Scan for the cell matching the given text and deliver its [X, Y] coordinate at center. 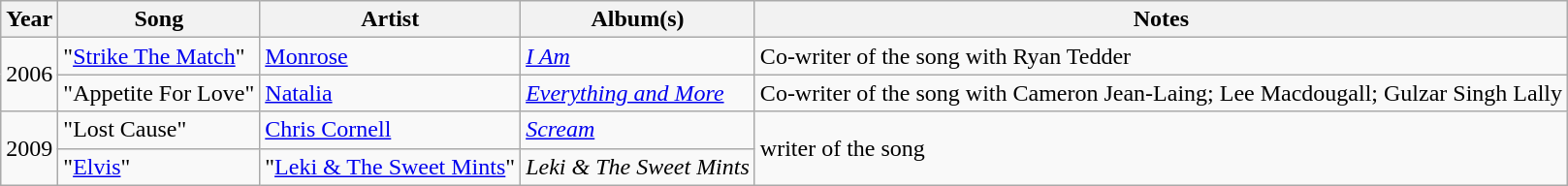
writer of the song [1161, 148]
Year [29, 19]
Leki & The Sweet Mints [638, 167]
Notes [1161, 19]
2006 [29, 75]
I Am [638, 56]
Everything and More [638, 93]
Natalia [390, 93]
2009 [29, 148]
Monrose [390, 56]
Co-writer of the song with Ryan Tedder [1161, 56]
"Lost Cause" [159, 130]
Album(s) [638, 19]
Co-writer of the song with Cameron Jean-Laing; Lee Macdougall; Gulzar Singh Lally [1161, 93]
"Leki & The Sweet Mints" [390, 167]
"Elvis" [159, 167]
"Appetite For Love" [159, 93]
"Strike The Match" [159, 56]
Chris Cornell [390, 130]
Song [159, 19]
Artist [390, 19]
Scream [638, 130]
